Output the [x, y] coordinate of the center of the cell containing the given text.  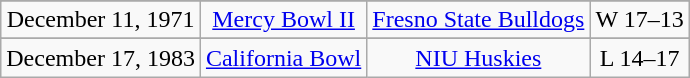
December 17, 1983 [101, 58]
Fresno State Bulldogs [478, 20]
NIU Huskies [478, 58]
California Bowl [283, 58]
Mercy Bowl II [283, 20]
W 17–13 [640, 20]
December 11, 1971 [101, 20]
L 14–17 [640, 58]
